Capture the cell that displays the provided text and extract its [x, y] central coordinate. 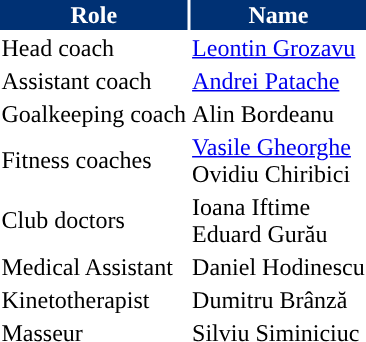
Medical Assistant [94, 267]
Assistant coach [94, 81]
Role [94, 15]
Kinetotherapist [94, 300]
Club doctors [94, 220]
Fitness coaches [94, 160]
Head coach [94, 48]
Goalkeeping coach [94, 114]
